Identify which cell holds the provided text, then report its [X, Y] central coordinate. 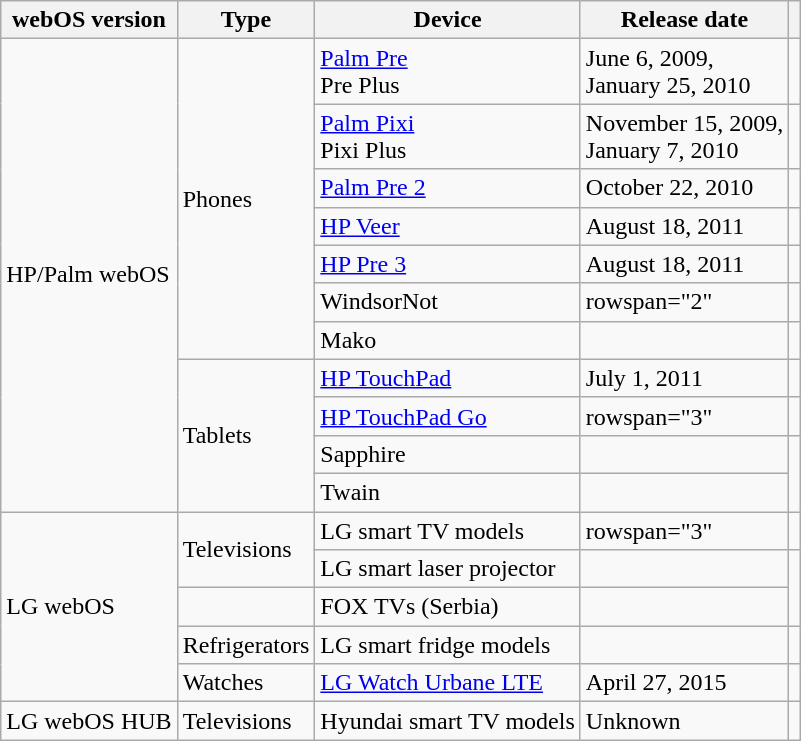
LG Watch Urbane LTE [448, 683]
Phones [246, 199]
HP/Palm webOS [89, 276]
July 1, 2011 [684, 378]
June 6, 2009,January 25, 2010 [684, 72]
Sapphire [448, 454]
Twain [448, 492]
HP Veer [448, 226]
HP TouchPad Go [448, 416]
Unknown [684, 721]
rowspan="2" [684, 302]
Refrigerators [246, 645]
Palm PrePre Plus [448, 72]
Palm PixiPixi Plus [448, 136]
HP TouchPad [448, 378]
LG webOS [89, 607]
Device [448, 20]
Release date [684, 20]
LG webOS HUB [89, 721]
Tablets [246, 435]
Watches [246, 683]
WindsorNot [448, 302]
Hyundai smart TV models [448, 721]
LG smart laser projector [448, 569]
Mako [448, 340]
November 15, 2009,January 7, 2010 [684, 136]
HP Pre 3 [448, 264]
April 27, 2015 [684, 683]
Palm Pre 2 [448, 188]
LG smart TV models [448, 531]
October 22, 2010 [684, 188]
FOX TVs (Serbia) [448, 607]
LG smart fridge models [448, 645]
webOS version [89, 20]
Type [246, 20]
